Pinpoint the cell where the given text exists, returning its [X, Y] midpoint coordinate. 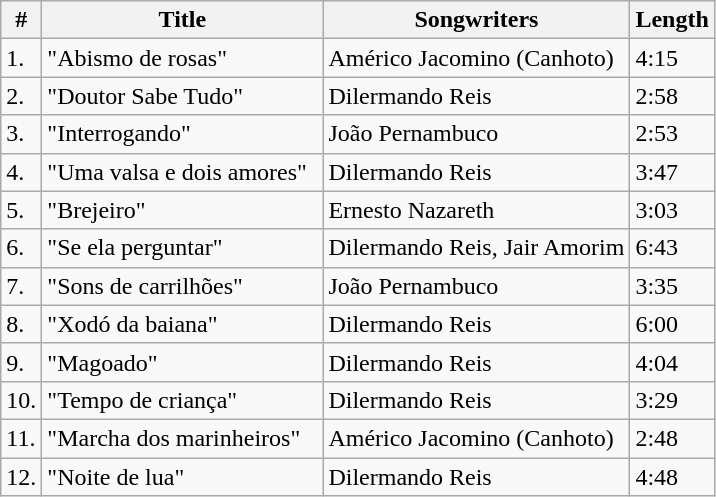
"Se ela perguntar" [182, 248]
3:03 [672, 210]
Ernesto Nazareth [476, 210]
Length [672, 20]
"Xodó da baiana" [182, 324]
11. [22, 438]
# [22, 20]
6. [22, 248]
2. [22, 96]
"Noite de lua" [182, 477]
3:35 [672, 286]
"Abismo de rosas" [182, 58]
4:04 [672, 362]
3. [22, 134]
"Brejeiro" [182, 210]
"Interrogando" [182, 134]
Dilermando Reis, Jair Amorim [476, 248]
1. [22, 58]
5. [22, 210]
"Uma valsa e dois amores" [182, 172]
8. [22, 324]
Title [182, 20]
2:53 [672, 134]
3:29 [672, 400]
10. [22, 400]
2:48 [672, 438]
4:48 [672, 477]
"Sons de carrilhões" [182, 286]
9. [22, 362]
"Tempo de criança" [182, 400]
"Marcha dos marinheiros" [182, 438]
4:15 [672, 58]
6:00 [672, 324]
"Magoado" [182, 362]
4. [22, 172]
Songwriters [476, 20]
6:43 [672, 248]
3:47 [672, 172]
"Doutor Sabe Tudo" [182, 96]
7. [22, 286]
12. [22, 477]
2:58 [672, 96]
